Capture the cell that displays the provided text and extract its (X, Y) central coordinate. 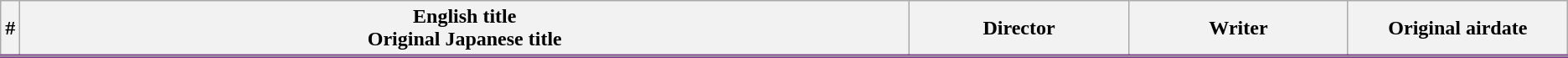
Original airdate (1457, 29)
Director (1019, 29)
# (10, 29)
Writer (1239, 29)
English title Original Japanese title (465, 29)
